Detect which cell encompasses the target text, then output its (X, Y) center coordinate. 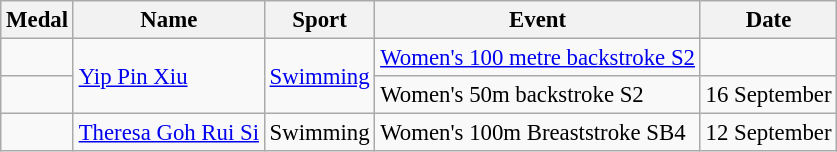
16 September (768, 95)
Sport (320, 20)
12 September (768, 133)
Event (538, 20)
Name (168, 20)
Theresa Goh Rui Si (168, 133)
Women's 100m Breaststroke SB4 (538, 133)
Yip Pin Xiu (168, 76)
Women's 50m backstroke S2 (538, 95)
Medal (38, 20)
Date (768, 20)
Women's 100 metre backstroke S2 (538, 58)
